Pinpoint the cell where the given text exists, returning its (X, Y) midpoint coordinate. 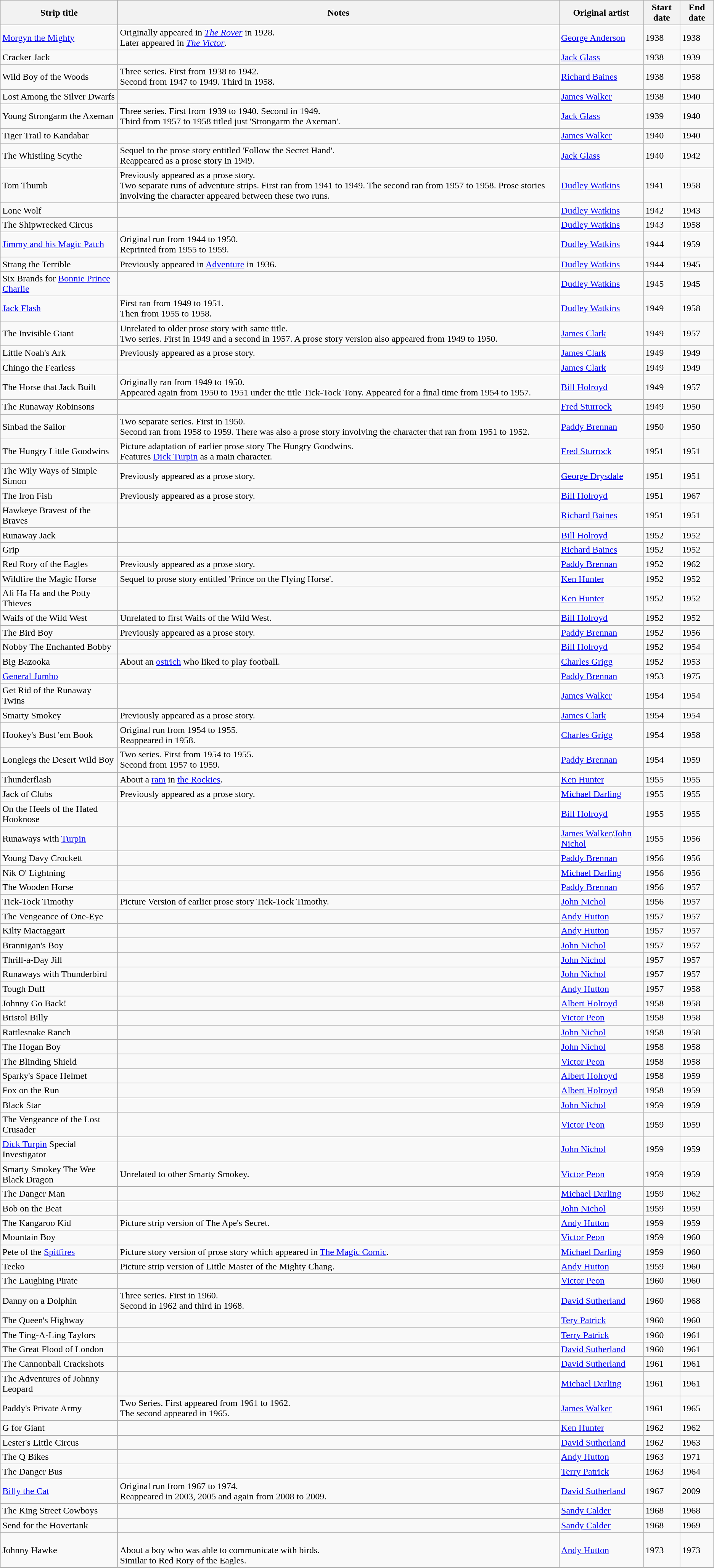
Mountain Boy (59, 1237)
Unrelated to first Waifs of the Wild West. (339, 618)
Originally ran from 1949 to 1950.Appeared again from 1950 to 1951 under the title Tick-Tock Tony. Appeared for a final time from 1954 to 1957. (339, 387)
Longlegs the Desert Wild Boy (59, 760)
Previously appeared in Adventure in 1936. (339, 264)
Original run from 1954 to 1955.Reappeared in 1958. (339, 735)
Teeko (59, 1266)
The Cannonball Crackshots (59, 1364)
The Adventures of Johnny Leopard (59, 1383)
Billy the Cat (59, 1491)
Picture adaptation of earlier prose story The Hungry Goodwins.Features Dick Turpin as a main character. (339, 451)
Big Bazooka (59, 662)
Sequel to the prose story entitled 'Follow the Secret Hand'.Reappeared as a prose story in 1949. (339, 156)
Three series. First from 1938 to 1942.Second from 1947 to 1949. Third in 1958. (339, 77)
Picture strip version of Little Master of the Mighty Chang. (339, 1266)
Bob on the Beat (59, 1208)
The Bird Boy (59, 633)
Six Brands for Bonnie Prince Charlie (59, 284)
Jimmy and his Magic Patch (59, 244)
Wildfire the Magic Horse (59, 578)
Unrelated to older prose story with same title.Two series. First in 1949 and a second in 1957. A prose story version also appeared from 1949 to 1950. (339, 333)
Fox on the Run (59, 1090)
G for Giant (59, 1428)
On the Heels of the Hated Hooknose (59, 814)
Strang the Terrible (59, 264)
The Hogan Boy (59, 1047)
Hawkeye Bravest of the Braves (59, 516)
Red Rory of the Eagles (59, 564)
The Iron Fish (59, 496)
The Shipwrecked Circus (59, 225)
Johnny Go Back! (59, 1003)
George Anderson (601, 37)
Sparky's Space Helmet (59, 1076)
1964 (697, 1472)
1969 (697, 1525)
Jack Flash (59, 309)
Hookey's Bust 'em Book (59, 735)
1941 (662, 185)
The Great Flood of London (59, 1349)
Sequel to prose story entitled 'Prince on the Flying Horse'. (339, 578)
Smarty Smokey (59, 715)
Lester's Little Circus (59, 1443)
The King Street Cowboys (59, 1511)
Rattlesnake Ranch (59, 1032)
The Wooden Horse (59, 887)
The Danger Man (59, 1194)
Sinbad the Sailor (59, 426)
Runaways with Thunderbird (59, 974)
Three series. First in 1960.Second in 1962 and third in 1968. (339, 1300)
The Queen's Highway (59, 1320)
General Jumbo (59, 676)
Black Star (59, 1105)
The Blinding Shield (59, 1061)
George Drysdale (601, 476)
The Laughing Pirate (59, 1281)
Thunderflash (59, 779)
Bristol Billy (59, 1018)
Brannigan's Boy (59, 945)
First ran from 1949 to 1951.Then from 1955 to 1958. (339, 309)
Kilty Mactaggart (59, 931)
The Runaway Robinsons (59, 407)
Original artist (601, 13)
Jack of Clubs (59, 794)
Morgyn the Mighty (59, 37)
Johnny Hawke (59, 1550)
Runaway Jack (59, 535)
The Hungry Little Goodwins (59, 451)
Grip (59, 549)
Original run from 1967 to 1974.Reappeared in 2003, 2005 and again from 2008 to 2009. (339, 1491)
Notes (339, 13)
James Walker/John Nichol (601, 838)
Tery Patrick (601, 1320)
Unrelated to other Smarty Smokey. (339, 1174)
The Horse that Jack Built (59, 387)
Two Series. First appeared from 1961 to 1962.The second appeared in 1965. (339, 1409)
Lone Wolf (59, 210)
Danny on a Dolphin (59, 1300)
The Invisible Giant (59, 333)
Young Strongarm the Axeman (59, 116)
The Q Bikes (59, 1457)
Cracker Jack (59, 57)
Two series. First from 1954 to 1955.Second from 1957 to 1959. (339, 760)
Little Noah's Ark (59, 353)
Waifs of the Wild West (59, 618)
Ali Ha Ha and the Potty Thieves (59, 599)
Tiger Trail to Kandabar (59, 136)
Get Rid of the Runaway Twins (59, 696)
2009 (697, 1491)
Picture story version of prose story which appeared in The Magic Comic. (339, 1252)
Lost Among the Silver Dwarfs (59, 96)
Original run from 1944 to 1950.Reprinted from 1955 to 1959. (339, 244)
Pete of the Spitfires (59, 1252)
Young Davy Crockett (59, 858)
The Vengeance of One-Eye (59, 916)
The Ting-A-Ling Taylors (59, 1335)
Strip title (59, 13)
Start date (662, 13)
The Kangaroo Kid (59, 1223)
Dick Turpin Special Investigator (59, 1149)
Runaways with Turpin (59, 838)
Tick-Tock Timothy (59, 902)
1965 (697, 1409)
About a boy who was able to communicate with birds.Similar to Red Rory of the Eagles. (339, 1550)
Nobby The Enchanted Bobby (59, 647)
Two separate series. First in 1950.Second ran from 1958 to 1959. There was also a prose story involving the character that ran from 1951 to 1952. (339, 426)
Picture Version of earlier prose story Tick-Tock Timothy. (339, 902)
Tough Duff (59, 989)
About a ram in the Rockies. (339, 779)
Nik O' Lightning (59, 873)
1971 (697, 1457)
The Wily Ways of Simple Simon (59, 476)
Chingo the Fearless (59, 368)
Send for the Hovertank (59, 1525)
Tom Thumb (59, 185)
Three series. First from 1939 to 1940. Second in 1949.Third from 1957 to 1958 titled just 'Strongarm the Axeman'. (339, 116)
The Vengeance of the Lost Crusader (59, 1125)
Smarty Smokey The Wee Black Dragon (59, 1174)
End date (697, 13)
The Danger Bus (59, 1472)
Picture strip version of The Ape's Secret. (339, 1223)
About an ostrich who liked to play football. (339, 662)
Wild Boy of the Woods (59, 77)
Paddy's Private Army (59, 1409)
Originally appeared in The Rover in 1928.Later appeared in The Victor. (339, 37)
1975 (697, 676)
Thrill-a-Day Jill (59, 960)
The Whistling Scythe (59, 156)
